Provide the [x, y] coordinate of the cell's center where the given text is located.  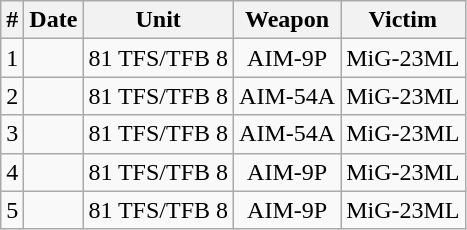
5 [12, 210]
Weapon [288, 20]
Victim [403, 20]
Unit [158, 20]
1 [12, 58]
Date [54, 20]
# [12, 20]
2 [12, 96]
4 [12, 172]
3 [12, 134]
